Search for the cell housing the specified text and yield its [X, Y] center coordinate. 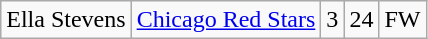
3 [332, 20]
24 [362, 20]
FW [402, 20]
Chicago Red Stars [226, 20]
Ella Stevens [66, 20]
